Pinpoint the cell where the given text exists, returning its (X, Y) midpoint coordinate. 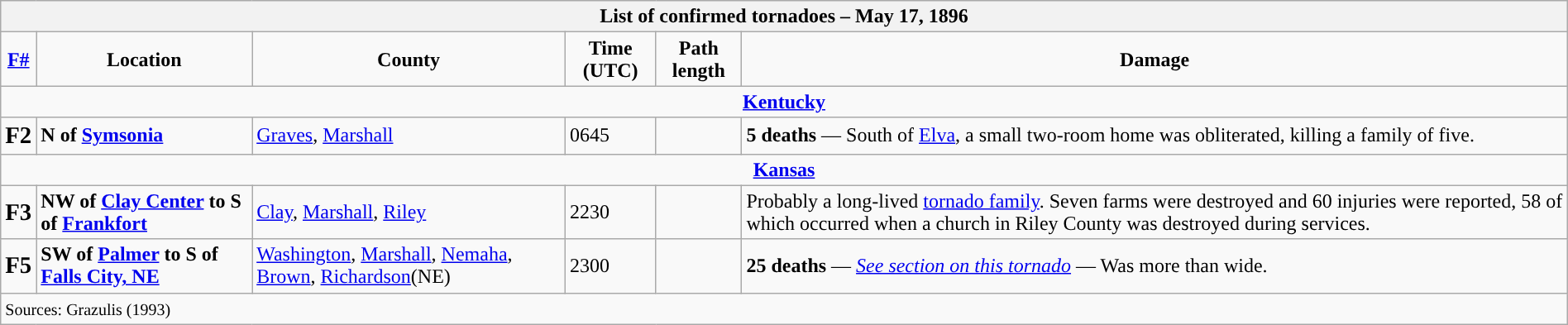
F2 (18, 136)
F# (18, 60)
Graves, Marshall (409, 136)
Time (UTC) (610, 60)
List of confirmed tornadoes – May 17, 1896 (784, 17)
0645 (610, 136)
2230 (610, 212)
F5 (18, 266)
Path length (699, 60)
Clay, Marshall, Riley (409, 212)
SW of Palmer to S of Falls City, NE (144, 266)
5 deaths — South of Elva, a small two-room home was obliterated, killing a family of five. (1154, 136)
25 deaths — See section on this tornado — Was more than wide. (1154, 266)
Damage (1154, 60)
County (409, 60)
Location (144, 60)
N of Symsonia (144, 136)
2300 (610, 266)
F3 (18, 212)
NW of Clay Center to S of Frankfort (144, 212)
Kentucky (784, 102)
Sources: Grazulis (1993) (784, 308)
Washington, Marshall, Nemaha, Brown, Richardson(NE) (409, 266)
Kansas (784, 170)
